For the text-containing cell, return its midpoint in (x, y) coordinate format. 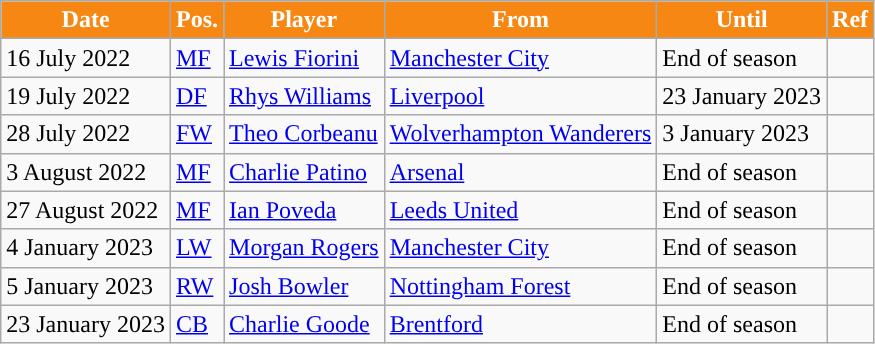
Lewis Fiorini (304, 58)
Date (86, 20)
16 July 2022 (86, 58)
3 August 2022 (86, 172)
Wolverhampton Wanderers (520, 134)
4 January 2023 (86, 248)
Morgan Rogers (304, 248)
Pos. (196, 20)
DF (196, 96)
Arsenal (520, 172)
Josh Bowler (304, 286)
Ref (850, 20)
3 January 2023 (742, 134)
Charlie Goode (304, 324)
19 July 2022 (86, 96)
Player (304, 20)
28 July 2022 (86, 134)
From (520, 20)
Nottingham Forest (520, 286)
Brentford (520, 324)
FW (196, 134)
Rhys Williams (304, 96)
Liverpool (520, 96)
LW (196, 248)
Theo Corbeanu (304, 134)
Until (742, 20)
5 January 2023 (86, 286)
RW (196, 286)
Ian Poveda (304, 210)
27 August 2022 (86, 210)
Charlie Patino (304, 172)
CB (196, 324)
Leeds United (520, 210)
